Scan for the cell matching the given text and deliver its [X, Y] coordinate at center. 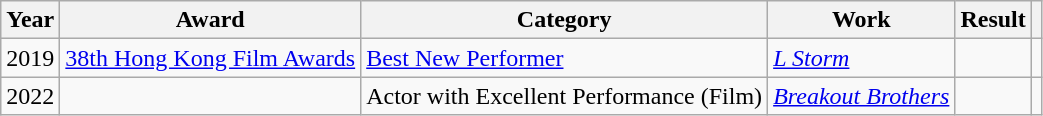
Work [862, 20]
Breakout Brothers [862, 96]
Result [993, 20]
L Storm [862, 58]
Category [564, 20]
Best New Performer [564, 58]
Award [210, 20]
Year [30, 20]
2019 [30, 58]
38th Hong Kong Film Awards [210, 58]
Actor with Excellent Performance (Film) [564, 96]
2022 [30, 96]
